Capture the cell that displays the provided text and extract its [X, Y] central coordinate. 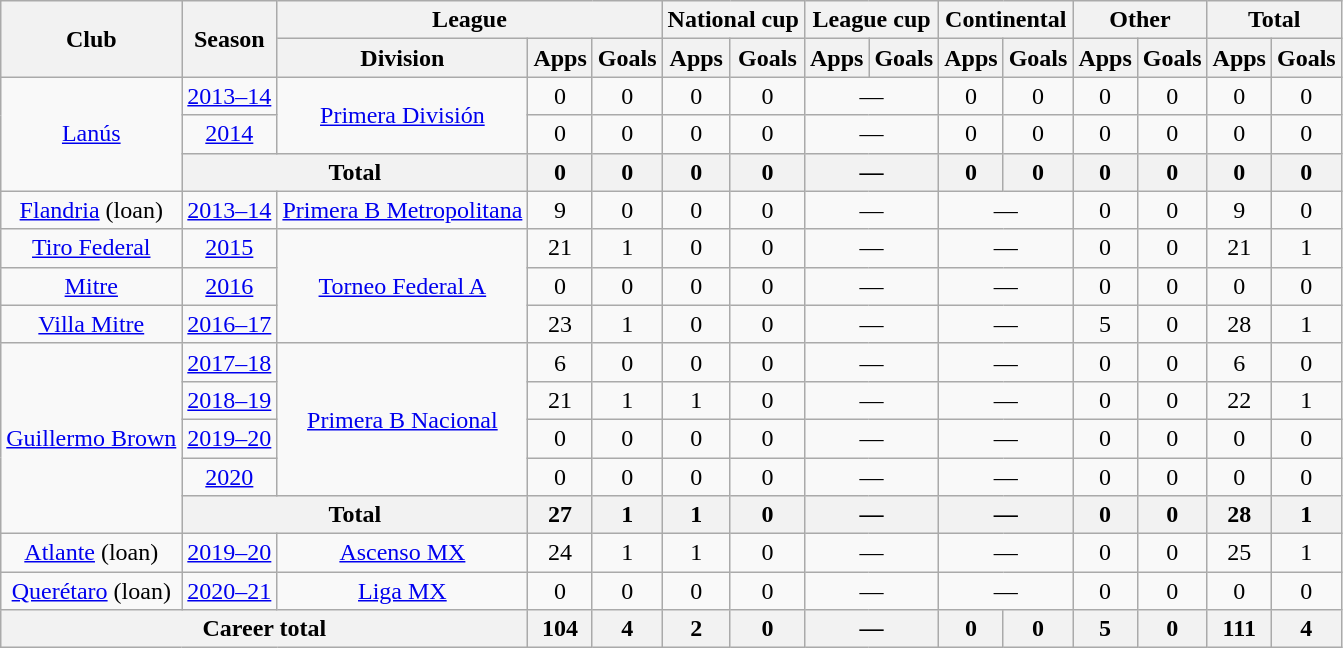
Club [92, 39]
Querétaro (loan) [92, 591]
Atlante (loan) [92, 553]
Season [230, 39]
Guillermo Brown [92, 438]
Career total [264, 629]
Primera B Metropolitana [402, 210]
Other [1140, 20]
25 [1239, 553]
Villa Mitre [92, 324]
23 [560, 324]
2 [696, 629]
2016 [230, 286]
Continental [1006, 20]
Primera B Nacional [402, 419]
2015 [230, 248]
Primera División [402, 115]
National cup [733, 20]
Mitre [92, 286]
Division [402, 58]
24 [560, 553]
2020–21 [230, 591]
Liga MX [402, 591]
2016–17 [230, 324]
22 [1239, 400]
2018–19 [230, 400]
Tiro Federal [92, 248]
Ascenso MX [402, 553]
League [470, 20]
Lanús [92, 134]
League cup [871, 20]
2017–18 [230, 362]
27 [560, 515]
Torneo Federal A [402, 286]
Flandria (loan) [92, 210]
2020 [230, 477]
111 [1239, 629]
104 [560, 629]
2014 [230, 134]
